Search for the cell housing the specified text and yield its [X, Y] center coordinate. 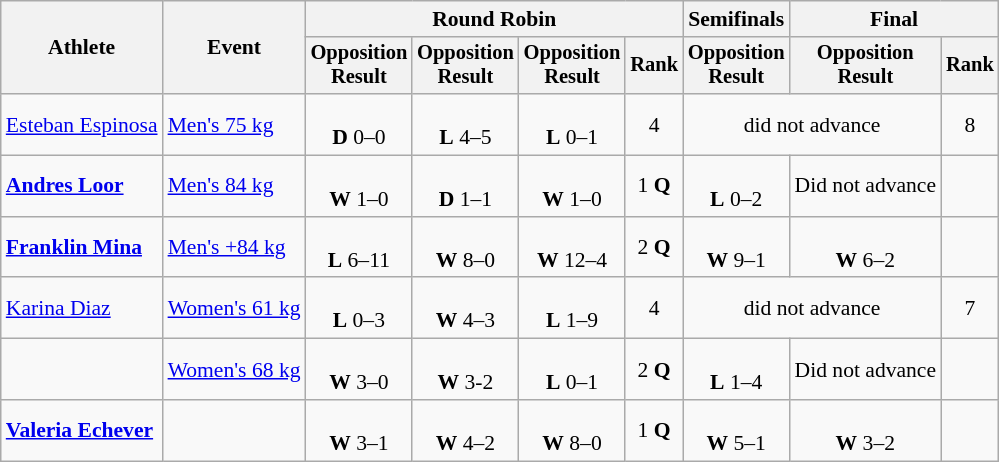
Round Robin [494, 19]
W 3-2 [466, 370]
Andres Loor [82, 186]
Men's 75 kg [234, 124]
7 [970, 308]
L 1–4 [736, 370]
8 [970, 124]
W 12–4 [572, 248]
L 0–3 [360, 308]
Men's +84 kg [234, 248]
D 1–1 [466, 186]
L 1–9 [572, 308]
Women's 61 kg [234, 308]
Men's 84 kg [234, 186]
Athlete [82, 48]
W 3–2 [866, 430]
Karina Diaz [82, 308]
Women's 68 kg [234, 370]
Event [234, 48]
W 6–2 [866, 248]
Valeria Echever [82, 430]
L 6–11 [360, 248]
W 3–1 [360, 430]
Franklin Mina [82, 248]
D 0–0 [360, 124]
W 4–2 [466, 430]
L 4–5 [466, 124]
W 3–0 [360, 370]
W 5–1 [736, 430]
Semifinals [736, 19]
Esteban Espinosa [82, 124]
W 4–3 [466, 308]
W 9–1 [736, 248]
Final [894, 19]
L 0–2 [736, 186]
